Search for the cell housing the specified text and yield its (x, y) center coordinate. 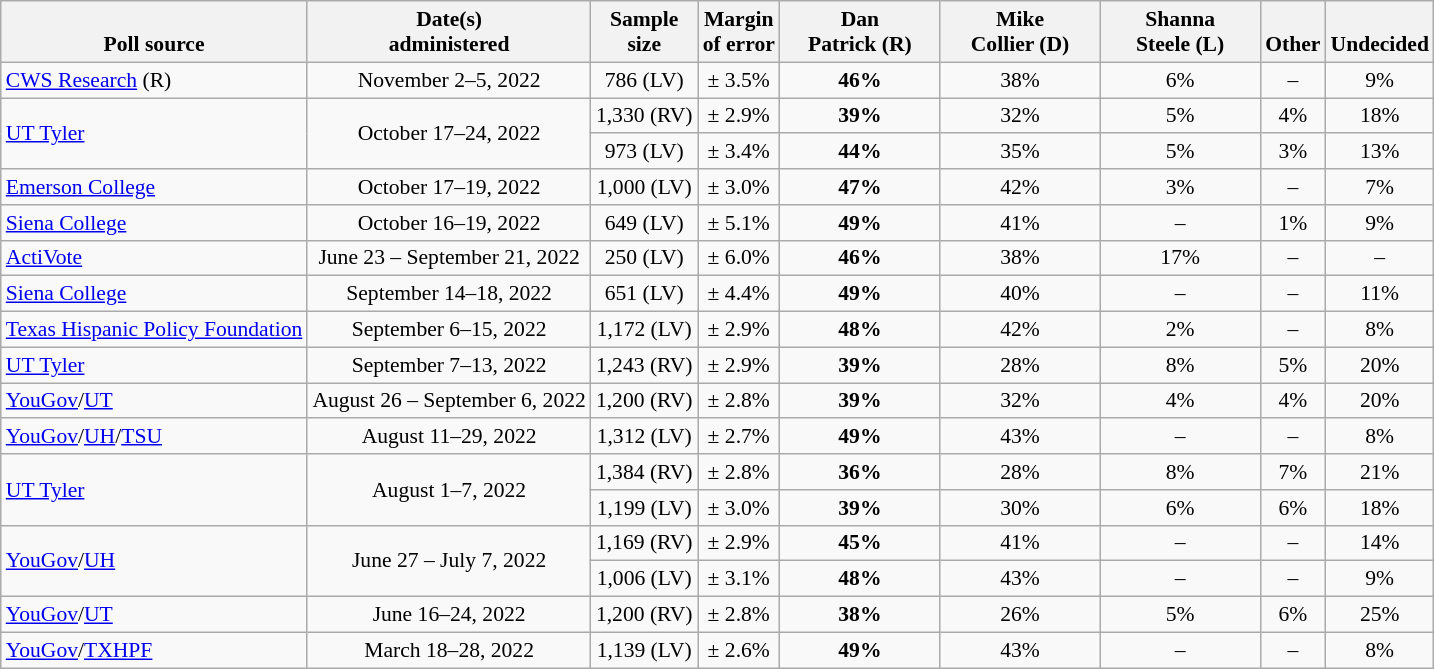
CWS Research (R) (154, 80)
YouGov/TXHPF (154, 650)
August 26 – September 6, 2022 (449, 401)
October 17–19, 2022 (449, 187)
± 6.0% (739, 258)
1,169 (RV) (644, 543)
MikeCollier (D) (1020, 32)
26% (1020, 615)
± 3.5% (739, 80)
2% (1180, 330)
Date(s)administered (449, 32)
1,384 (RV) (644, 472)
1,000 (LV) (644, 187)
1,330 (RV) (644, 116)
13% (1379, 152)
YouGov/UH/TSU (154, 437)
11% (1379, 294)
September 14–18, 2022 (449, 294)
1,199 (LV) (644, 508)
30% (1020, 508)
YouGov/UH (154, 560)
47% (860, 187)
40% (1020, 294)
Poll source (154, 32)
October 17–24, 2022 (449, 134)
March 18–28, 2022 (449, 650)
September 7–13, 2022 (449, 365)
44% (860, 152)
14% (1379, 543)
June 16–24, 2022 (449, 615)
± 2.6% (739, 650)
Marginof error (739, 32)
Samplesize (644, 32)
36% (860, 472)
± 5.1% (739, 223)
Undecided (1379, 32)
August 1–7, 2022 (449, 490)
DanPatrick (R) (860, 32)
973 (LV) (644, 152)
250 (LV) (644, 258)
November 2–5, 2022 (449, 80)
649 (LV) (644, 223)
45% (860, 543)
June 23 – September 21, 2022 (449, 258)
September 6–15, 2022 (449, 330)
Other (1292, 32)
August 11–29, 2022 (449, 437)
1,243 (RV) (644, 365)
651 (LV) (644, 294)
ShannaSteele (L) (1180, 32)
1,172 (LV) (644, 330)
21% (1379, 472)
Texas Hispanic Policy Foundation (154, 330)
± 3.4% (739, 152)
Emerson College (154, 187)
1,312 (LV) (644, 437)
35% (1020, 152)
October 16–19, 2022 (449, 223)
± 4.4% (739, 294)
1% (1292, 223)
± 2.7% (739, 437)
± 3.1% (739, 579)
1,139 (LV) (644, 650)
June 27 – July 7, 2022 (449, 560)
1,006 (LV) (644, 579)
25% (1379, 615)
17% (1180, 258)
786 (LV) (644, 80)
ActiVote (154, 258)
